Provide the (X, Y) coordinate of the cell's center where the given text is located.  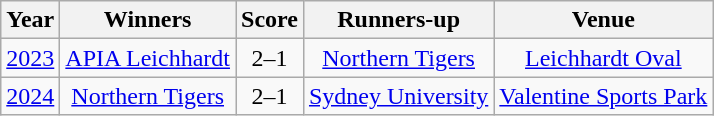
Leichhardt Oval (604, 58)
2024 (30, 96)
Winners (148, 20)
Year (30, 20)
APIA Leichhardt (148, 58)
2023 (30, 58)
Runners-up (398, 20)
Valentine Sports Park (604, 96)
Sydney University (398, 96)
Score (270, 20)
Venue (604, 20)
